Locate the cell with the specified text and output its [x, y] center coordinate. 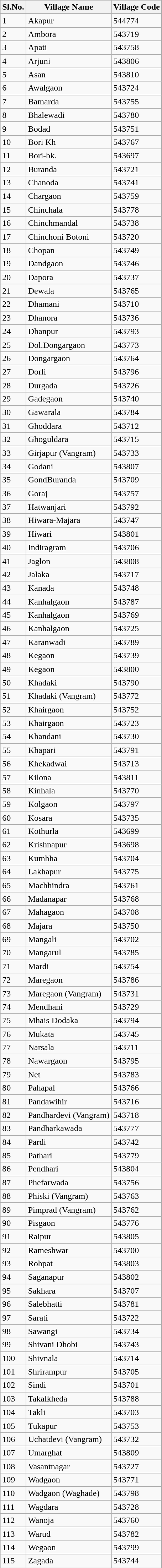
543755 [137, 102]
Pandhardevi (Vangram) [69, 1115]
Shivnala [69, 1358]
543744 [137, 1561]
Hatwanjari [69, 507]
Khapari [69, 750]
543797 [137, 804]
Pandharkawada [69, 1129]
Warud [69, 1534]
Chanoda [69, 183]
Pandawihir [69, 1102]
Chinchala [69, 210]
Asan [69, 75]
Phefarwada [69, 1182]
543802 [137, 1277]
543698 [137, 845]
77 [13, 1048]
543722 [137, 1318]
543794 [137, 1020]
543750 [137, 926]
Mukata [69, 1034]
44 [13, 602]
543717 [137, 574]
Ghoguldara [69, 439]
543804 [137, 1169]
543701 [137, 1385]
Arjuni [69, 61]
25 [13, 345]
Khadaki [69, 683]
83 [13, 1129]
34 [13, 466]
70 [13, 953]
543729 [137, 1007]
Sl.No. [13, 7]
73 [13, 993]
Pathari [69, 1155]
Sarati [69, 1318]
543753 [137, 1426]
543769 [137, 615]
Durgada [69, 385]
543730 [137, 737]
543784 [137, 413]
4 [13, 61]
109 [13, 1480]
Bhalewadi [69, 115]
103 [13, 1399]
543699 [137, 831]
543700 [137, 1250]
543726 [137, 385]
Khandani [69, 737]
Ambora [69, 34]
Narsala [69, 1048]
543738 [137, 223]
59 [13, 804]
Bamarda [69, 102]
9 [13, 129]
Gadegaon [69, 399]
GondBuranda [69, 480]
Wegaon [69, 1547]
Mhais Dodaka [69, 1020]
543796 [137, 372]
98 [13, 1331]
Dewala [69, 291]
102 [13, 1385]
543759 [137, 196]
543761 [137, 885]
91 [13, 1236]
114 [13, 1547]
Akapur [69, 21]
543776 [137, 1223]
543713 [137, 764]
Rohpat [69, 1264]
Salebhatti [69, 1304]
543727 [137, 1466]
543795 [137, 1061]
56 [13, 764]
543760 [137, 1520]
543763 [137, 1196]
543786 [137, 980]
20 [13, 277]
74 [13, 1007]
Dorli [69, 372]
543805 [137, 1236]
15 [13, 210]
Indiragram [69, 547]
543785 [137, 953]
75 [13, 1020]
27 [13, 372]
35 [13, 480]
95 [13, 1291]
62 [13, 845]
26 [13, 358]
543705 [137, 1372]
Khadaki (Vangram) [69, 696]
543723 [137, 723]
22 [13, 304]
78 [13, 1061]
543716 [137, 1102]
Rameshwar [69, 1250]
Hiwari [69, 534]
543801 [137, 534]
543810 [137, 75]
43 [13, 588]
Pardi [69, 1142]
Majara [69, 926]
24 [13, 331]
543807 [137, 466]
51 [13, 696]
42 [13, 574]
57 [13, 777]
89 [13, 1209]
7 [13, 102]
Dol.Dongargaon [69, 345]
543745 [137, 1034]
Kumbha [69, 858]
Ghoddara [69, 426]
543768 [137, 899]
543775 [137, 872]
101 [13, 1372]
Village Name [69, 7]
96 [13, 1304]
543732 [137, 1439]
106 [13, 1439]
543748 [137, 588]
Jalaka [69, 574]
40 [13, 547]
92 [13, 1250]
543792 [137, 507]
72 [13, 980]
543791 [137, 750]
543709 [137, 480]
39 [13, 534]
104 [13, 1412]
Bori-bk. [69, 155]
Apati [69, 48]
55 [13, 750]
543718 [137, 1115]
88 [13, 1196]
543741 [137, 183]
Shrirampur [69, 1372]
3 [13, 48]
76 [13, 1034]
6 [13, 88]
Dapora [69, 277]
50 [13, 683]
543703 [137, 1412]
Dhanora [69, 318]
543803 [137, 1264]
Takalkheda [69, 1399]
543711 [137, 1048]
Girjapur (Vangram) [69, 453]
Machhindra [69, 885]
543731 [137, 993]
Mangarul [69, 953]
543704 [137, 858]
115 [13, 1561]
85 [13, 1155]
543771 [137, 1480]
64 [13, 872]
69 [13, 939]
Dhamani [69, 304]
543756 [137, 1182]
543799 [137, 1547]
Phiski (Vangram) [69, 1196]
1 [13, 21]
Takli [69, 1412]
Saganapur [69, 1277]
Khekadwai [69, 764]
543777 [137, 1129]
19 [13, 264]
543806 [137, 61]
543766 [137, 1088]
543798 [137, 1493]
Mardi [69, 966]
543773 [137, 345]
543767 [137, 142]
Maregaon (Vangram) [69, 993]
543782 [137, 1534]
41 [13, 561]
Dhanpur [69, 331]
48 [13, 656]
23 [13, 318]
543754 [137, 966]
543788 [137, 1399]
543737 [137, 277]
543728 [137, 1507]
Wadgaon [69, 1480]
Kinhala [69, 791]
Kanada [69, 588]
45 [13, 615]
87 [13, 1182]
543793 [137, 331]
32 [13, 439]
37 [13, 507]
17 [13, 237]
47 [13, 642]
543739 [137, 656]
543789 [137, 642]
82 [13, 1115]
543714 [137, 1358]
86 [13, 1169]
93 [13, 1264]
543733 [137, 453]
63 [13, 858]
18 [13, 250]
543742 [137, 1142]
Chopan [69, 250]
65 [13, 885]
Mendhani [69, 1007]
Village Code [137, 7]
Bori Kh [69, 142]
66 [13, 899]
94 [13, 1277]
Umarghat [69, 1453]
111 [13, 1507]
543781 [137, 1304]
543712 [137, 426]
Vasantnagar [69, 1466]
Chinchoni Botoni [69, 237]
14 [13, 196]
543719 [137, 34]
99 [13, 1345]
28 [13, 385]
543746 [137, 264]
33 [13, 453]
10 [13, 142]
Sawangi [69, 1331]
543790 [137, 683]
Raipur [69, 1236]
61 [13, 831]
544774 [137, 21]
21 [13, 291]
112 [13, 1520]
Wanoja [69, 1520]
543736 [137, 318]
543697 [137, 155]
Uchatdevi (Vangram) [69, 1439]
543720 [137, 237]
38 [13, 520]
543735 [137, 818]
543783 [137, 1075]
543765 [137, 291]
Jaglon [69, 561]
46 [13, 629]
11 [13, 155]
Wagdara [69, 1507]
58 [13, 791]
Chargaon [69, 196]
543740 [137, 399]
543808 [137, 561]
Net [69, 1075]
543778 [137, 210]
543764 [137, 358]
543702 [137, 939]
108 [13, 1466]
113 [13, 1534]
Kilona [69, 777]
543780 [137, 115]
5 [13, 75]
Kosara [69, 818]
543751 [137, 129]
Kothurla [69, 831]
13 [13, 183]
68 [13, 926]
Lakhapur [69, 872]
543734 [137, 1331]
80 [13, 1088]
543707 [137, 1291]
2 [13, 34]
36 [13, 493]
Awalgaon [69, 88]
543749 [137, 250]
97 [13, 1318]
543770 [137, 791]
Karanwadi [69, 642]
Krishnapur [69, 845]
Tukapur [69, 1426]
52 [13, 710]
543724 [137, 88]
30 [13, 413]
110 [13, 1493]
Shivani Dhobi [69, 1345]
Goraj [69, 493]
100 [13, 1358]
543743 [137, 1345]
Hiwara-Majara [69, 520]
Pimprad (Vangram) [69, 1209]
543800 [137, 669]
543787 [137, 602]
Nawargaon [69, 1061]
84 [13, 1142]
Sakhara [69, 1291]
Pisgaon [69, 1223]
543747 [137, 520]
53 [13, 723]
Godani [69, 466]
54 [13, 737]
Mangali [69, 939]
543757 [137, 493]
543772 [137, 696]
Pendhari [69, 1169]
543710 [137, 304]
Maregaon [69, 980]
71 [13, 966]
543721 [137, 169]
Bodad [69, 129]
60 [13, 818]
107 [13, 1453]
Pahapal [69, 1088]
90 [13, 1223]
543725 [137, 629]
29 [13, 399]
543752 [137, 710]
543758 [137, 48]
16 [13, 223]
Mahagaon [69, 912]
543779 [137, 1155]
543809 [137, 1453]
12 [13, 169]
Chinchmandal [69, 223]
Sindi [69, 1385]
543706 [137, 547]
Buranda [69, 169]
543811 [137, 777]
Zagada [69, 1561]
Dandgaon [69, 264]
Gawarala [69, 413]
31 [13, 426]
543708 [137, 912]
543715 [137, 439]
79 [13, 1075]
67 [13, 912]
543762 [137, 1209]
Madanapar [69, 899]
81 [13, 1102]
Wadgaon (Waghade) [69, 1493]
105 [13, 1426]
Dongargaon [69, 358]
8 [13, 115]
Kolgaon [69, 804]
49 [13, 669]
